Pinpoint the cell where the given text exists, returning its (X, Y) midpoint coordinate. 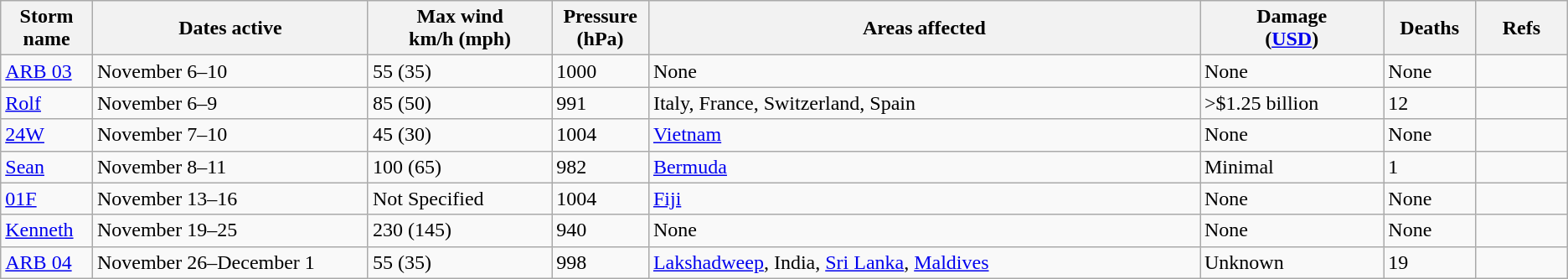
>$1.25 billion (1292, 103)
991 (601, 103)
982 (601, 167)
Refs (1521, 28)
Bermuda (924, 167)
Dates active (230, 28)
November 13–16 (230, 199)
November 26–December 1 (230, 262)
Deaths (1430, 28)
November 19–25 (230, 230)
November 6–10 (230, 71)
Minimal (1292, 167)
November 6–9 (230, 103)
November 8–11 (230, 167)
Damage(USD) (1292, 28)
ARB 03 (47, 71)
November 7–10 (230, 135)
Italy, France, Switzerland, Spain (924, 103)
Vietnam (924, 135)
Storm name (47, 28)
24W (47, 135)
45 (30) (459, 135)
Fiji (924, 199)
Not Specified (459, 199)
1 (1430, 167)
Pressure(hPa) (601, 28)
19 (1430, 262)
Kenneth (47, 230)
Areas affected (924, 28)
85 (50) (459, 103)
Sean (47, 167)
100 (65) (459, 167)
Lakshadweep, India, Sri Lanka, Maldives (924, 262)
12 (1430, 103)
230 (145) (459, 230)
01F (47, 199)
998 (601, 262)
940 (601, 230)
Max windkm/h (mph) (459, 28)
ARB 04 (47, 262)
Unknown (1292, 262)
Rolf (47, 103)
1000 (601, 71)
